Capture the cell that displays the provided text and extract its (x, y) central coordinate. 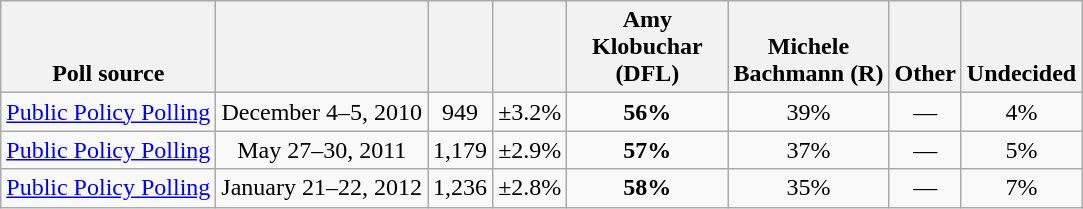
39% (808, 112)
7% (1021, 188)
Other (925, 47)
4% (1021, 112)
Poll source (108, 47)
±2.8% (530, 188)
58% (648, 188)
35% (808, 188)
May 27–30, 2011 (322, 150)
±2.9% (530, 150)
1,179 (460, 150)
MicheleBachmann (R) (808, 47)
Undecided (1021, 47)
±3.2% (530, 112)
1,236 (460, 188)
January 21–22, 2012 (322, 188)
57% (648, 150)
5% (1021, 150)
37% (808, 150)
949 (460, 112)
December 4–5, 2010 (322, 112)
56% (648, 112)
AmyKlobuchar (DFL) (648, 47)
